Find where the given text appears and provide that cell's center as (x, y) coordinate. 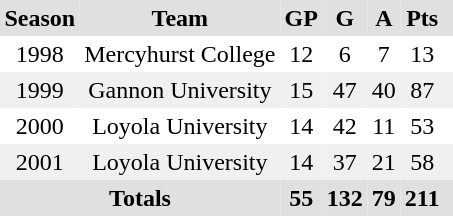
79 (384, 198)
2001 (40, 162)
7 (384, 54)
53 (422, 126)
21 (384, 162)
11 (384, 126)
Totals (140, 198)
1999 (40, 90)
GP (301, 18)
Season (40, 18)
58 (422, 162)
87 (422, 90)
42 (344, 126)
A (384, 18)
47 (344, 90)
1998 (40, 54)
211 (422, 198)
132 (344, 198)
13 (422, 54)
37 (344, 162)
55 (301, 198)
Gannon University (180, 90)
15 (301, 90)
2000 (40, 126)
40 (384, 90)
Team (180, 18)
12 (301, 54)
G (344, 18)
6 (344, 54)
Mercyhurst College (180, 54)
Pts (422, 18)
